Capture the cell that displays the provided text and extract its (x, y) central coordinate. 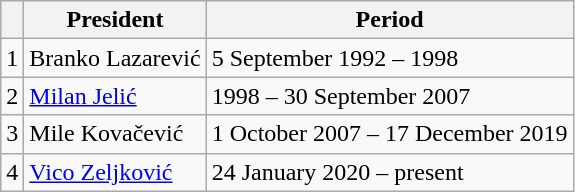
Vico Zeljković (115, 172)
5 September 1992 – 1998 (390, 58)
1 October 2007 – 17 December 2019 (390, 134)
Period (390, 20)
24 January 2020 – present (390, 172)
4 (12, 172)
1998 – 30 September 2007 (390, 96)
1 (12, 58)
President (115, 20)
2 (12, 96)
Milan Jelić (115, 96)
Mile Kovačević (115, 134)
3 (12, 134)
Branko Lazarević (115, 58)
